Scan for the cell matching the given text and deliver its (x, y) coordinate at center. 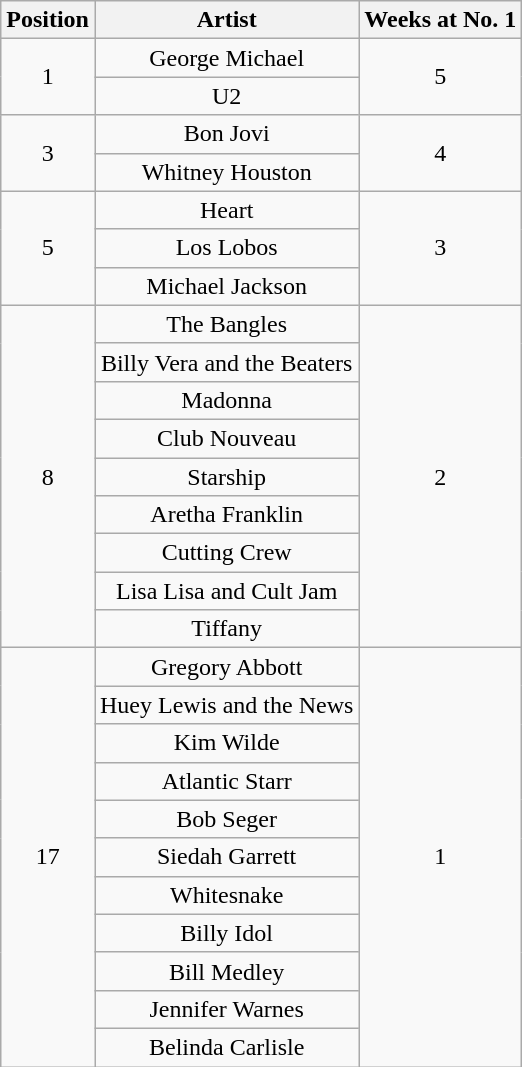
4 (440, 153)
Heart (226, 210)
George Michael (226, 58)
U2 (226, 96)
Bon Jovi (226, 134)
8 (48, 476)
Siedah Garrett (226, 857)
Cutting Crew (226, 553)
Billy Vera and the Beaters (226, 362)
Club Nouveau (226, 438)
Huey Lewis and the News (226, 705)
Tiffany (226, 629)
Bill Medley (226, 971)
17 (48, 858)
Michael Jackson (226, 286)
Gregory Abbott (226, 667)
Jennifer Warnes (226, 1009)
Starship (226, 477)
2 (440, 476)
Weeks at No. 1 (440, 20)
Artist (226, 20)
Lisa Lisa and Cult Jam (226, 591)
Bob Seger (226, 819)
Aretha Franklin (226, 515)
Belinda Carlisle (226, 1047)
Position (48, 20)
Billy Idol (226, 933)
Atlantic Starr (226, 781)
Whitesnake (226, 895)
Kim Wilde (226, 743)
Los Lobos (226, 248)
Madonna (226, 400)
The Bangles (226, 324)
Whitney Houston (226, 172)
